Return the (x, y) coordinate for the center point of the cell that contains the specified text.  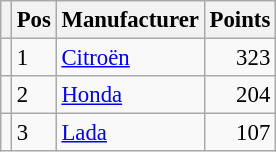
Citroën (130, 58)
Pos (34, 20)
Manufacturer (130, 20)
Points (240, 20)
Honda (130, 95)
2 (34, 95)
107 (240, 133)
1 (34, 58)
204 (240, 95)
Lada (130, 133)
323 (240, 58)
3 (34, 133)
